Search for the cell housing the specified text and yield its (x, y) center coordinate. 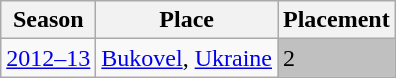
Place (187, 20)
Bukovel, Ukraine (187, 58)
Season (48, 20)
Placement (337, 20)
2012–13 (48, 58)
2 (337, 58)
